Pinpoint the cell where the given text exists, returning its [X, Y] midpoint coordinate. 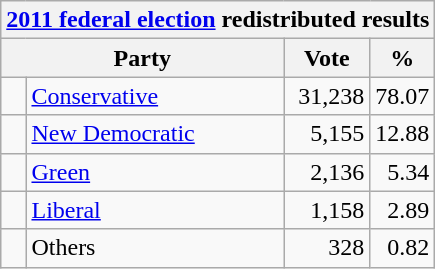
% [402, 58]
2.89 [402, 210]
Others [155, 248]
Liberal [155, 210]
New Democratic [155, 134]
Green [155, 172]
Party [142, 58]
2011 federal election redistributed results [218, 20]
5,155 [327, 134]
0.82 [402, 248]
5.34 [402, 172]
2,136 [327, 172]
328 [327, 248]
1,158 [327, 210]
Vote [327, 58]
31,238 [327, 96]
78.07 [402, 96]
Conservative [155, 96]
12.88 [402, 134]
